Provide the (X, Y) coordinate of the cell's center where the given text is located.  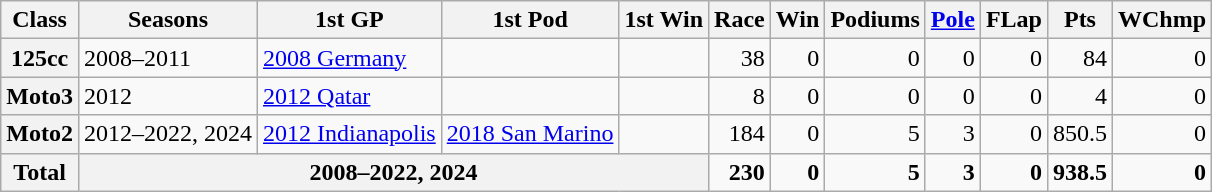
38 (740, 58)
1st GP (350, 20)
Race (740, 20)
938.5 (1080, 172)
4 (1080, 96)
Total (40, 172)
2018 San Marino (530, 134)
Win (798, 20)
WChmp (1162, 20)
Pole (952, 20)
2012 (168, 96)
230 (740, 172)
Class (40, 20)
8 (740, 96)
184 (740, 134)
850.5 (1080, 134)
2008 Germany (350, 58)
2012 Indianapolis (350, 134)
FLap (1014, 20)
Podiums (875, 20)
2008–2011 (168, 58)
2012 Qatar (350, 96)
Moto2 (40, 134)
Pts (1080, 20)
Seasons (168, 20)
1st Pod (530, 20)
2008–2022, 2024 (393, 172)
Moto3 (40, 96)
84 (1080, 58)
2012–2022, 2024 (168, 134)
125cc (40, 58)
1st Win (664, 20)
